Determine the (X, Y) coordinate at the center of the cell enclosing the given text.  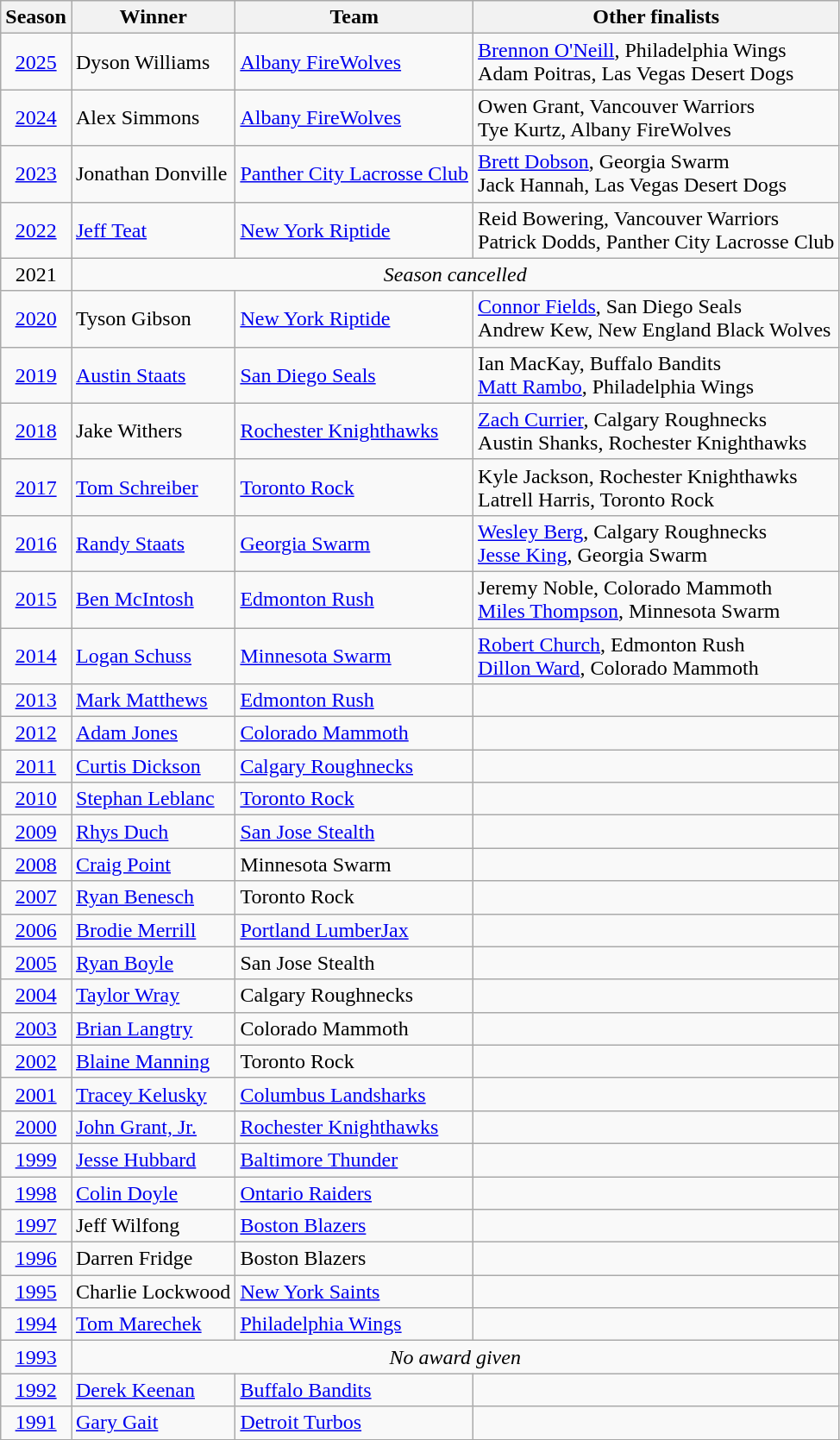
Tom Schreiber (153, 487)
Kyle Jackson, Rochester KnighthawksLatrell Harris, Toronto Rock (656, 487)
2023 (36, 174)
Austin Staats (153, 374)
Baltimore Thunder (354, 1160)
2012 (36, 733)
2022 (36, 230)
1998 (36, 1193)
1994 (36, 1324)
2004 (36, 996)
2017 (36, 487)
Randy Staats (153, 544)
Curtis Dickson (153, 766)
Taylor Wray (153, 996)
Zach Currier, Calgary RoughnecksAustin Shanks, Rochester Knighthawks (656, 431)
Jonathan Donville (153, 174)
Derek Keenan (153, 1390)
Craig Point (153, 865)
Robert Church, Edmonton RushDillon Ward, Colorado Mammoth (656, 656)
Gary Gait (153, 1423)
Jeff Teat (153, 230)
Season cancelled (454, 274)
Jesse Hubbard (153, 1160)
2011 (36, 766)
2021 (36, 274)
Team (354, 17)
San Diego Seals (354, 374)
Tyson Gibson (153, 319)
1999 (36, 1160)
2014 (36, 656)
Ian MacKay, Buffalo BanditsMatt Rambo, Philadelphia Wings (656, 374)
2003 (36, 1028)
1991 (36, 1423)
Blaine Manning (153, 1061)
2002 (36, 1061)
Rhys Duch (153, 832)
Dyson Williams (153, 62)
Jake Withers (153, 431)
Brodie Merrill (153, 930)
2013 (36, 701)
Ryan Benesch (153, 897)
Jeff Wilfong (153, 1226)
Season (36, 17)
2000 (36, 1127)
John Grant, Jr. (153, 1127)
Panther City Lacrosse Club (354, 174)
1993 (36, 1357)
Other finalists (656, 17)
Jeremy Noble, Colorado MammothMiles Thompson, Minnesota Swarm (656, 599)
Winner (153, 17)
Logan Schuss (153, 656)
Georgia Swarm (354, 544)
Alex Simmons (153, 117)
Colin Doyle (153, 1193)
Detroit Turbos (354, 1423)
Tom Marechek (153, 1324)
2020 (36, 319)
Adam Jones (153, 733)
1997 (36, 1226)
2019 (36, 374)
Stephan Leblanc (153, 799)
2007 (36, 897)
Mark Matthews (153, 701)
Ontario Raiders (354, 1193)
Wesley Berg, Calgary RoughnecksJesse King, Georgia Swarm (656, 544)
Portland LumberJax (354, 930)
2024 (36, 117)
Connor Fields, San Diego SealsAndrew Kew, New England Black Wolves (656, 319)
2010 (36, 799)
Charlie Lockwood (153, 1292)
2016 (36, 544)
2015 (36, 599)
1996 (36, 1259)
2018 (36, 431)
2025 (36, 62)
Darren Fridge (153, 1259)
Owen Grant, Vancouver WarriorsTye Kurtz, Albany FireWolves (656, 117)
Brett Dobson, Georgia SwarmJack Hannah, Las Vegas Desert Dogs (656, 174)
New York Saints (354, 1292)
Ryan Boyle (153, 963)
1995 (36, 1292)
2001 (36, 1094)
Brennon O'Neill, Philadelphia WingsAdam Poitras, Las Vegas Desert Dogs (656, 62)
Brian Langtry (153, 1028)
Ben McIntosh (153, 599)
Reid Bowering, Vancouver WarriorsPatrick Dodds, Panther City Lacrosse Club (656, 230)
Columbus Landsharks (354, 1094)
2009 (36, 832)
Philadelphia Wings (354, 1324)
1992 (36, 1390)
2008 (36, 865)
Tracey Kelusky (153, 1094)
Buffalo Bandits (354, 1390)
2005 (36, 963)
No award given (454, 1357)
2006 (36, 930)
